Find where the given text appears and provide that cell's center as (x, y) coordinate. 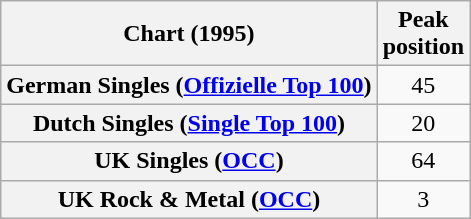
45 (423, 85)
Dutch Singles (Single Top 100) (189, 123)
German Singles (Offizielle Top 100) (189, 85)
UK Rock & Metal (OCC) (189, 199)
20 (423, 123)
Chart (1995) (189, 34)
3 (423, 199)
Peakposition (423, 34)
UK Singles (OCC) (189, 161)
64 (423, 161)
